Return [X, Y] of the center of cell containing provided text 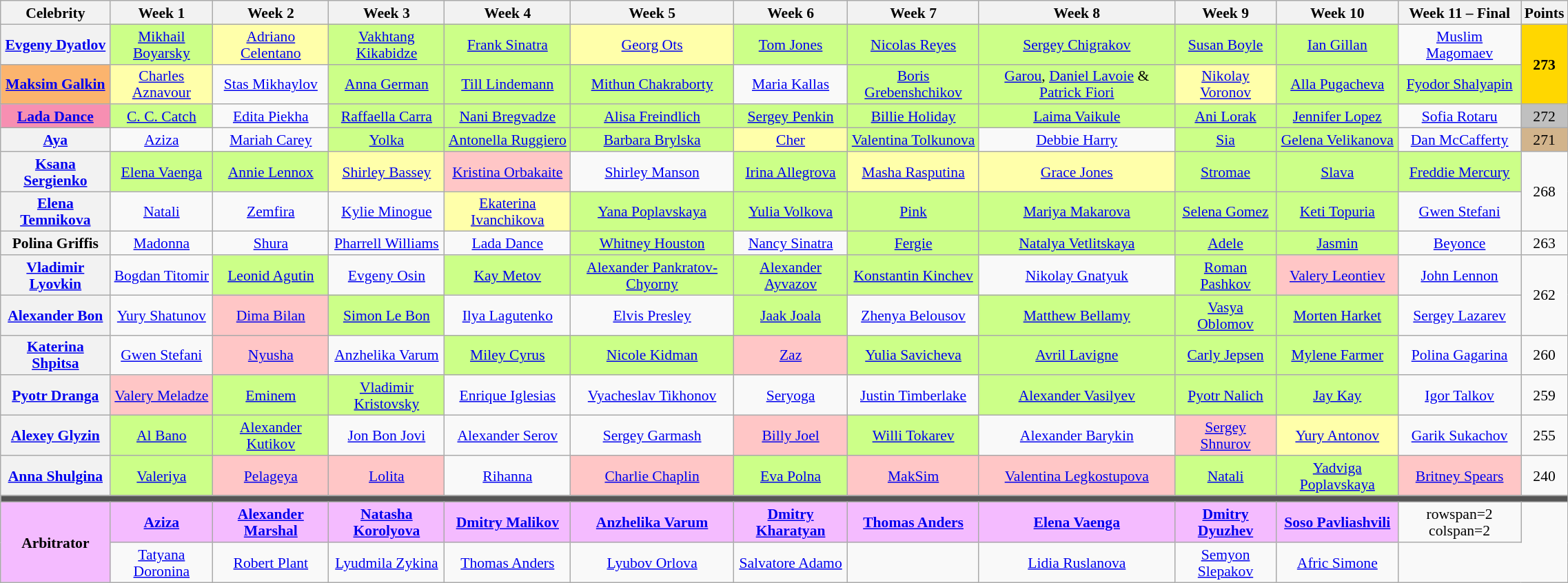
Week 8 [1077, 12]
260 [1545, 355]
Nani Bregvadze [507, 116]
Ian Gillan [1337, 44]
Alla Pugacheva [1337, 84]
Shirley Manson [652, 172]
Madonna [161, 243]
Beyonce [1460, 243]
Zemfira [271, 212]
Yadviga Poplavskaya [1337, 475]
Week 11 – Final [1460, 12]
John Lennon [1460, 275]
Semyon Slepakov [1225, 562]
Till Lindemann [507, 84]
Bogdan Titomir [161, 275]
Vyacheslav Tikhonov [652, 396]
Cher [790, 140]
Grace Jones [1077, 172]
Charlie Chaplin [652, 475]
Vasya Oblomov [1225, 315]
Kay Metov [507, 275]
Mylene Farmer [1337, 355]
Raffaella Carra [387, 116]
255 [1545, 436]
Vladimir Lyovkin [55, 275]
MakSim [914, 475]
Gelena Velikanova [1337, 140]
Eva Polna [790, 475]
Vakhtang Kikabidze [387, 44]
263 [1545, 243]
Week 10 [1337, 12]
Debbie Harry [1077, 140]
Pyotr Dranga [55, 396]
Morten Harket [1337, 315]
Polina Gagarina [1460, 355]
rowspan=2 colspan=2 [1460, 522]
Muslim Magomaev [1460, 44]
Jaak Joala [790, 315]
Annie Lennox [271, 172]
Yulia Volkova [790, 212]
Alexander Serov [507, 436]
Sofia Rotaru [1460, 116]
Aya [55, 140]
Natalya Vetlitskaya [1077, 243]
Maksim Galkin [55, 84]
Lolita [387, 475]
Kylie Minogue [387, 212]
Mithun Chakraborty [652, 84]
Evgeny Osin [387, 275]
Alexander Vasilyev [1077, 396]
Barbara Brylska [652, 140]
Shirley Bassey [387, 172]
Dmitry Malikov [507, 522]
Pharrell Williams [387, 243]
Lyubov Orlova [652, 562]
Slava [1337, 172]
Jennifer Lopez [1337, 116]
Nicolas Reyes [914, 44]
Valentina Tolkunova [914, 140]
Georg Ots [652, 44]
Matthew Bellamy [1077, 315]
Week 6 [790, 12]
Mikhail Boyarsky [161, 44]
Nicole Kidman [652, 355]
Afric Simone [1337, 562]
Elena Temnikova [55, 212]
Leonid Agutin [271, 275]
Carly Jepsen [1225, 355]
Billy Joel [790, 436]
Sia [1225, 140]
Sergey Chigrakov [1077, 44]
Alexander Barykin [1077, 436]
Charles Aznavour [161, 84]
Robert Plant [271, 562]
273 [1545, 64]
Konstantin Kinchev [914, 275]
Sergey Shnurov [1225, 436]
Justin Timberlake [914, 396]
Simon Le Bon [387, 315]
Yolka [387, 140]
Tom Jones [790, 44]
Mariah Carey [271, 140]
Nyusha [271, 355]
Week 1 [161, 12]
Alexander Pankratov-Chyorny [652, 275]
Valery Leontiev [1337, 275]
Roman Pashkov [1225, 275]
Alexander Bon [55, 315]
Fergie [914, 243]
Alexey Glyzin [55, 436]
Evgeny Dyatlov [55, 44]
Mariya Makarova [1077, 212]
Polina Griffis [55, 243]
Fyodor Shalyapin [1460, 84]
Nikolay Voronov [1225, 84]
Enrique Iglesias [507, 396]
Jon Bon Jovi [387, 436]
C. C. Catch [161, 116]
Lidia Ruslanova [1077, 562]
Boris Grebenshchikov [914, 84]
Ilya Lagutenko [507, 315]
272 [1545, 116]
Nancy Sinatra [790, 243]
Anna German [387, 84]
Alisa Freindlich [652, 116]
Soso Pavliashvili [1337, 522]
Shura [271, 243]
Britney Spears [1460, 475]
Week 5 [652, 12]
Salvatore Adamo [790, 562]
Elvis Presley [652, 315]
Tatyana Doronina [161, 562]
Ksana Sergienko [55, 172]
Avril Lavigne [1077, 355]
Laima Vaikule [1077, 116]
Dmitry Dyuzhev [1225, 522]
Pelageya [271, 475]
Stromae [1225, 172]
Anna Shulgina [55, 475]
Pyotr Nalich [1225, 396]
Garou, Daniel Lavoie & Patrick Fiori [1077, 84]
Eminem [271, 396]
Week 7 [914, 12]
Alexander Kutikov [271, 436]
Edita Piekha [271, 116]
268 [1545, 192]
Garik Sukachov [1460, 436]
Susan Boyle [1225, 44]
Week 3 [387, 12]
Yulia Savicheva [914, 355]
Valeriya [161, 475]
Kristina Orbakaite [507, 172]
Freddie Mercury [1460, 172]
Irina Allegrova [790, 172]
Seryoga [790, 396]
Pink [914, 212]
Ani Lorak [1225, 116]
Valentina Legkostupova [1077, 475]
Celebrity [55, 12]
Valery Meladze [161, 396]
271 [1545, 140]
Alexander Marshal [271, 522]
Alexander Ayvazov [790, 275]
Yury Antonov [1337, 436]
Week 2 [271, 12]
240 [1545, 475]
Ekaterina Ivanchikova [507, 212]
Natasha Korolyova [387, 522]
Katerina Shpitsa [55, 355]
Sergey Penkin [790, 116]
Lyudmila Zykina [387, 562]
Dima Bilan [271, 315]
Week 9 [1225, 12]
Rihanna [507, 475]
Sergey Lazarev [1460, 315]
Willi Tokarev [914, 436]
Sergey Garmash [652, 436]
Whitney Houston [652, 243]
Keti Topuria [1337, 212]
262 [1545, 295]
Dmitry Kharatyan [790, 522]
Frank Sinatra [507, 44]
Billie Holiday [914, 116]
Jay Kay [1337, 396]
Igor Talkov [1460, 396]
Miley Cyrus [507, 355]
Week 4 [507, 12]
Maria Kallas [790, 84]
Antonella Ruggiero [507, 140]
Zhenya Belousov [914, 315]
Adriano Celentano [271, 44]
Jasmin [1337, 243]
Masha Rasputina [914, 172]
Adele [1225, 243]
Al Bano [161, 436]
Yana Poplavskaya [652, 212]
Zaz [790, 355]
Dan McCafferty [1460, 140]
259 [1545, 396]
Nikolay Gnatyuk [1077, 275]
Arbitrator [55, 542]
Points [1545, 12]
Stas Mikhaylov [271, 84]
Vladimir Kristovsky [387, 396]
Selena Gomez [1225, 212]
Yury Shatunov [161, 315]
